Identify which cell holds the provided text, then report its [x, y] central coordinate. 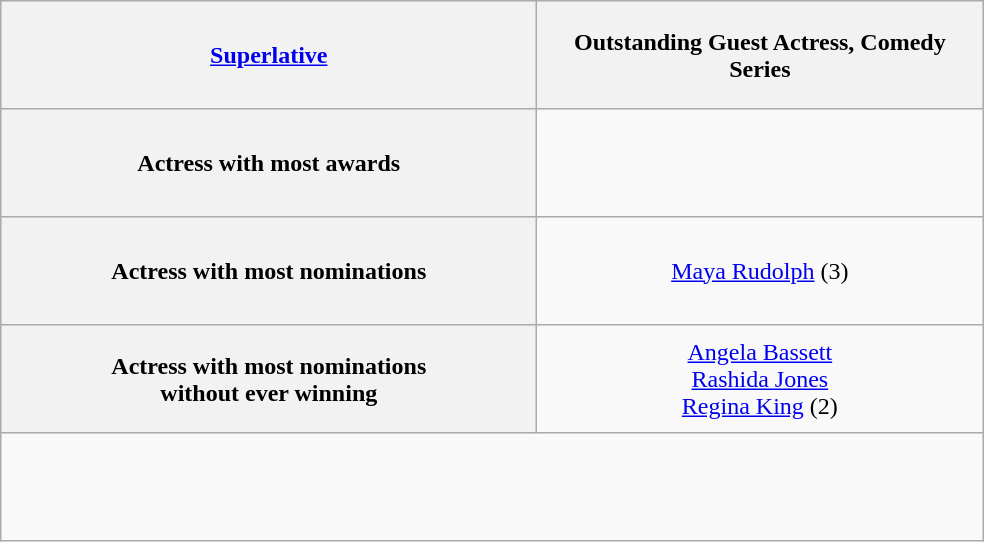
Actress with most awards [269, 163]
Actress with most nominations [269, 271]
Superlative [269, 55]
Angela Bassett Rashida JonesRegina King (2) [760, 379]
Maya Rudolph (3) [760, 271]
Actress with most nominations without ever winning [269, 379]
Outstanding Guest Actress, Comedy Series [760, 55]
